Pinpoint the cell where the given text exists, returning its (x, y) midpoint coordinate. 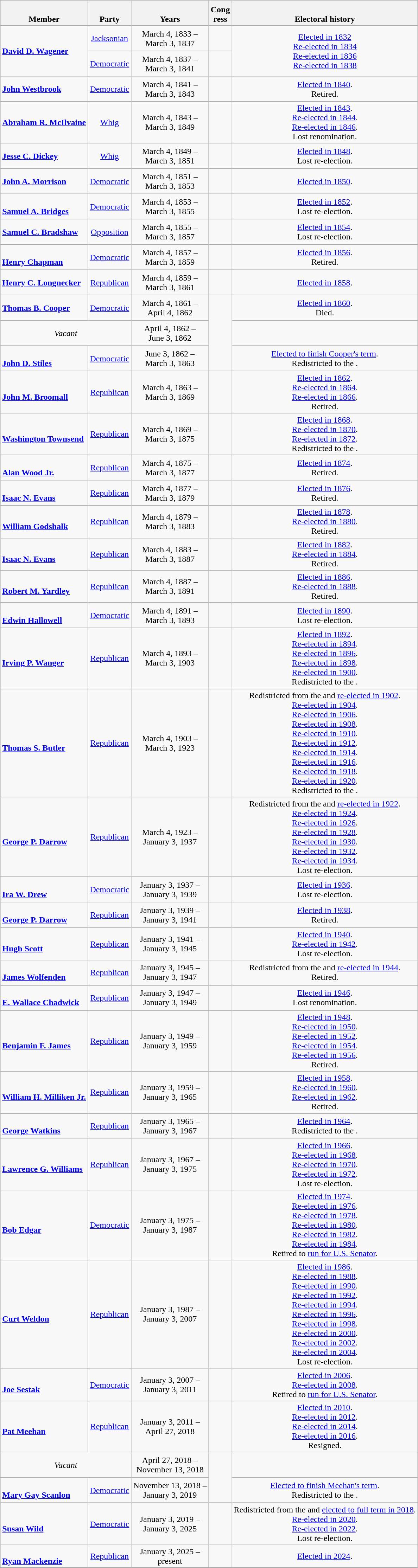
Elected in 1852.Lost re-election. (325, 207)
January 3, 1987 –January 3, 2007 (170, 1315)
March 4, 1893 –March 3, 1903 (170, 658)
Elected in 1868.Re-elected in 1870.Re-elected in 1872.Redistricted to the . (325, 434)
David D. Wagener (44, 51)
Joe Sestak (44, 1385)
Thomas B. Cooper (44, 308)
March 4, 1923 –January 3, 1937 (170, 837)
Edwin Hallowell (44, 615)
Elected in 1946.Lost renomination. (325, 998)
March 4, 1861 –April 4, 1862 (170, 308)
John M. Broomall (44, 392)
Elected in 1886.Re-elected in 1888.Retired. (325, 586)
Susan Wild (44, 1524)
Henry Chapman (44, 257)
Washington Townsend (44, 434)
Elected in 1860.Died. (325, 308)
March 4, 1843 –March 3, 1849 (170, 122)
April 4, 1862 –June 3, 1862 (170, 333)
Elected in 1974.Re-elected in 1976.Re-elected in 1978.Re-elected in 1980.Re-elected in 1982.Re-elected in 1984.Retired to run for U.S. Senator. (325, 1225)
Hugh Scott (44, 944)
March 4, 1883 –March 3, 1887 (170, 554)
Thomas S. Butler (44, 743)
Elected in 1940.Re-elected in 1942.Lost re-election. (325, 944)
Alan Wood Jr. (44, 468)
March 4, 1877 –March 3, 1879 (170, 493)
Member (44, 13)
Years (170, 13)
March 4, 1869 –March 3, 1875 (170, 434)
January 3, 2019 –January 3, 2025 (170, 1524)
March 4, 1841 –March 3, 1843 (170, 89)
John Westbrook (44, 89)
Curt Weldon (44, 1315)
Elected in 1890.Lost re-election. (325, 615)
Irving P. Wanger (44, 658)
January 3, 2007 –January 3, 2011 (170, 1385)
April 27, 2018 –November 13, 2018 (170, 1465)
John A. Morrison (44, 181)
January 3, 1947 –January 3, 1949 (170, 998)
Elected in 1858. (325, 283)
Elected in 1854.Lost re-election. (325, 232)
March 4, 1855 –March 3, 1857 (170, 232)
March 4, 1891 –March 3, 1893 (170, 615)
March 4, 1903 –March 3, 1923 (170, 743)
Elected in 2010.Re-elected in 2012.Re-elected in 2014.Re-elected in 2016.Resigned. (325, 1427)
Electoral history (325, 13)
March 4, 1857 –March 3, 1859 (170, 257)
January 3, 2011 –April 27, 2018 (170, 1427)
Henry C. Longnecker (44, 283)
Elected in 1832Re-elected in 1834Re-elected in 1836Re-elected in 1838 (325, 51)
Elected in 1848.Lost re-election. (325, 156)
Elected in 1850. (325, 181)
Ira W. Drew (44, 889)
March 4, 1875 –March 3, 1877 (170, 468)
March 4, 1859 –March 3, 1861 (170, 283)
March 4, 1853 –March 3, 1855 (170, 207)
January 3, 1941 –January 3, 1945 (170, 944)
Lawrence G. Williams (44, 1164)
March 4, 1837 –March 3, 1841 (170, 64)
Elected in 2006.Re-elected in 2008.Retired to run for U.S. Senator. (325, 1385)
Benjamin F. James (44, 1041)
March 4, 1879 –March 3, 1883 (170, 522)
William H. Milliken Jr. (44, 1092)
March 4, 1833 –March 3, 1837 (170, 38)
Party (110, 13)
William Godshalk (44, 522)
Elected in 1936.Lost re-election. (325, 889)
January 3, 1975 –January 3, 1987 (170, 1225)
Pat Meehan (44, 1427)
Samuel C. Bradshaw (44, 232)
Elected in 1964.Redistricted to the . (325, 1126)
January 3, 1937 –January 3, 1939 (170, 889)
Elected in 1958.Re-elected in 1960.Re-elected in 1962.Retired. (325, 1092)
March 4, 1849 –March 3, 1851 (170, 156)
Bob Edgar (44, 1225)
Congress (220, 13)
Elected in 1856.Retired. (325, 257)
Elected in 1876.Retired. (325, 493)
January 3, 1967 –January 3, 1975 (170, 1164)
Elected in 1938.Retired. (325, 915)
Elected in 1878.Re-elected in 1880.Retired. (325, 522)
John D. Stiles (44, 359)
Jesse C. Dickey (44, 156)
Elected in 1874.Retired. (325, 468)
June 3, 1862 –March 3, 1863 (170, 359)
Samuel A. Bridges (44, 207)
Elected in 2024. (325, 1556)
January 3, 1945 –January 3, 1947 (170, 972)
Abraham R. McIlvaine (44, 122)
Mary Gay Scanlon (44, 1490)
Elected in 1862.Re-elected in 1864.Re-elected in 1866.Retired. (325, 392)
November 13, 2018 –January 3, 2019 (170, 1490)
Redistricted from the and elected to full term in 2018. Re-elected in 2020.Re-elected in 2022.Lost re-election. (325, 1524)
Redistricted from the and re-elected in 1944.Retired. (325, 972)
George Watkins (44, 1126)
Elected to finish Meehan's term.Redistricted to the . (325, 1490)
January 3, 2025 –present (170, 1556)
Ryan Mackenzie (44, 1556)
E. Wallace Chadwick (44, 998)
Elected to finish Cooper's term.Redistricted to the . (325, 359)
March 4, 1887 –March 3, 1891 (170, 586)
Robert M. Yardley (44, 586)
Jacksonian (110, 38)
Elected in 1840.Retired. (325, 89)
Elected in 1843.Re-elected in 1844.Re-elected in 1846.Lost renomination. (325, 122)
Elected in 1966.Re-elected in 1968.Re-elected in 1970.Re-elected in 1972.Lost re-election. (325, 1164)
January 3, 1959 –January 3, 1965 (170, 1092)
March 4, 1851 –March 3, 1853 (170, 181)
January 3, 1949 –January 3, 1959 (170, 1041)
James Wolfenden (44, 972)
January 3, 1939 –January 3, 1941 (170, 915)
Elected in 1948.Re-elected in 1950.Re-elected in 1952.Re-elected in 1954.Re-elected in 1956.Retired. (325, 1041)
Opposition (110, 232)
January 3, 1965 –January 3, 1967 (170, 1126)
March 4, 1863 –March 3, 1869 (170, 392)
Elected in 1892.Re-elected in 1894.Re-elected in 1896.Re-elected in 1898.Re-elected in 1900.Redistricted to the . (325, 658)
Elected in 1882.Re-elected in 1884.Retired. (325, 554)
